Extract the (x, y) coordinate from the center of the cell holding the provided text.  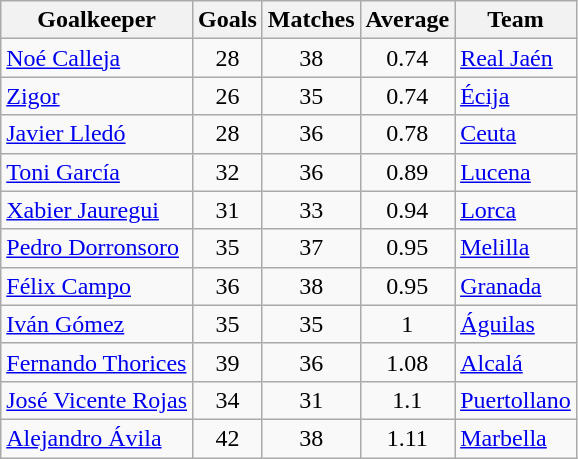
Águilas (516, 324)
Real Jaén (516, 58)
32 (228, 172)
Félix Campo (97, 286)
Alejandro Ávila (97, 438)
Matches (311, 20)
Lucena (516, 172)
Écija (516, 96)
Granada (516, 286)
39 (228, 362)
Fernando Thorices (97, 362)
Alcalá (516, 362)
1.1 (408, 400)
1 (408, 324)
Puertollano (516, 400)
1.11 (408, 438)
0.89 (408, 172)
0.78 (408, 134)
Noé Calleja (97, 58)
37 (311, 248)
Melilla (516, 248)
Toni García (97, 172)
34 (228, 400)
Goals (228, 20)
42 (228, 438)
0.94 (408, 210)
Lorca (516, 210)
Pedro Dorronsoro (97, 248)
Marbella (516, 438)
1.08 (408, 362)
Zigor (97, 96)
26 (228, 96)
Xabier Jauregui (97, 210)
Javier Lledó (97, 134)
Team (516, 20)
33 (311, 210)
Average (408, 20)
Ceuta (516, 134)
Iván Gómez (97, 324)
José Vicente Rojas (97, 400)
Goalkeeper (97, 20)
